Detect which cell encompasses the target text, then output its (X, Y) center coordinate. 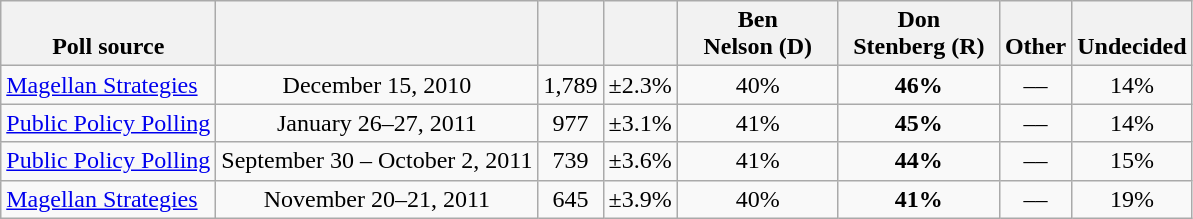
December 15, 2010 (377, 85)
±3.9% (640, 199)
Undecided (1132, 34)
45% (918, 123)
44% (918, 161)
±3.1% (640, 123)
BenNelson (D) (758, 34)
DonStenberg (R) (918, 34)
±2.3% (640, 85)
January 26–27, 2011 (377, 123)
Other (1035, 34)
Poll source (108, 34)
46% (918, 85)
September 30 – October 2, 2011 (377, 161)
977 (570, 123)
1,789 (570, 85)
19% (1132, 199)
November 20–21, 2011 (377, 199)
±3.6% (640, 161)
15% (1132, 161)
645 (570, 199)
739 (570, 161)
